Return (x, y) of the center of cell containing provided text 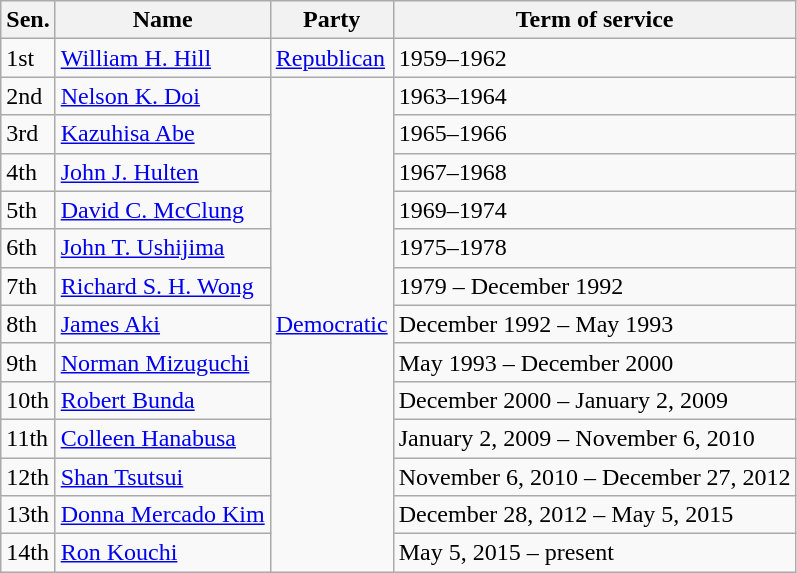
Colleen Hanabusa (162, 438)
Shan Tsutsui (162, 477)
10th (28, 400)
Donna Mercado Kim (162, 515)
Party (332, 20)
James Aki (162, 324)
1st (28, 58)
David C. McClung (162, 210)
12th (28, 477)
7th (28, 286)
2nd (28, 96)
Sen. (28, 20)
John T. Ushijima (162, 248)
December 28, 2012 – May 5, 2015 (594, 515)
11th (28, 438)
3rd (28, 134)
Richard S. H. Wong (162, 286)
November 6, 2010 – December 27, 2012 (594, 477)
John J. Hulten (162, 172)
6th (28, 248)
December 2000 – January 2, 2009 (594, 400)
January 2, 2009 – November 6, 2010 (594, 438)
1965–1966 (594, 134)
Kazuhisa Abe (162, 134)
1959–1962 (594, 58)
4th (28, 172)
9th (28, 362)
Name (162, 20)
Republican (332, 58)
Term of service (594, 20)
Democratic (332, 324)
8th (28, 324)
1967–1968 (594, 172)
Robert Bunda (162, 400)
1969–1974 (594, 210)
1975–1978 (594, 248)
May 1993 – December 2000 (594, 362)
Norman Mizuguchi (162, 362)
William H. Hill (162, 58)
May 5, 2015 – present (594, 553)
1963–1964 (594, 96)
Ron Kouchi (162, 553)
December 1992 – May 1993 (594, 324)
14th (28, 553)
Nelson K. Doi (162, 96)
5th (28, 210)
13th (28, 515)
1979 – December 1992 (594, 286)
